Scan for the cell matching the given text and deliver its [X, Y] coordinate at center. 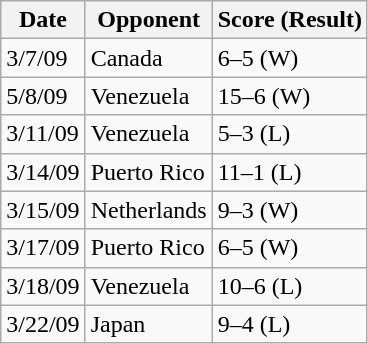
Canada [148, 58]
3/22/09 [43, 324]
9–4 (L) [290, 324]
9–3 (W) [290, 210]
3/7/09 [43, 58]
10–6 (L) [290, 286]
Score (Result) [290, 20]
3/18/09 [43, 286]
Opponent [148, 20]
5/8/09 [43, 96]
5–3 (L) [290, 134]
3/17/09 [43, 248]
Netherlands [148, 210]
11–1 (L) [290, 172]
15–6 (W) [290, 96]
Japan [148, 324]
3/11/09 [43, 134]
3/15/09 [43, 210]
Date [43, 20]
3/14/09 [43, 172]
